Locate the cell with the specified text and output its [X, Y] center coordinate. 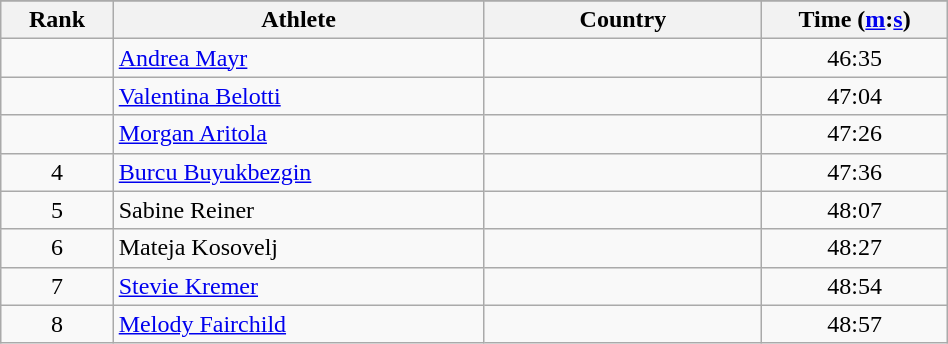
Burcu Buyukbezgin [298, 172]
7 [57, 286]
Andrea Mayr [298, 58]
Country [623, 20]
Melody Fairchild [298, 324]
Valentina Belotti [298, 96]
6 [57, 248]
Athlete [298, 20]
Stevie Kremer [298, 286]
4 [57, 172]
46:35 [854, 58]
48:07 [854, 210]
8 [57, 324]
48:27 [854, 248]
5 [57, 210]
Mateja Kosovelj [298, 248]
Sabine Reiner [298, 210]
47:04 [854, 96]
48:54 [854, 286]
47:26 [854, 134]
48:57 [854, 324]
Rank [57, 20]
47:36 [854, 172]
Morgan Aritola [298, 134]
Time (m:s) [854, 20]
